From the cell containing the given text, extract its center point as (X, Y) coordinate. 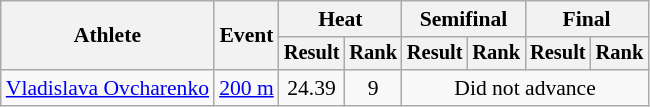
9 (373, 88)
Semifinal (464, 19)
24.39 (312, 88)
Did not advance (525, 88)
Heat (340, 19)
Athlete (108, 36)
200 m (246, 88)
Final (586, 19)
Vladislava Ovcharenko (108, 88)
Event (246, 36)
